Extract the (X, Y) coordinate from the center of the cell holding the provided text.  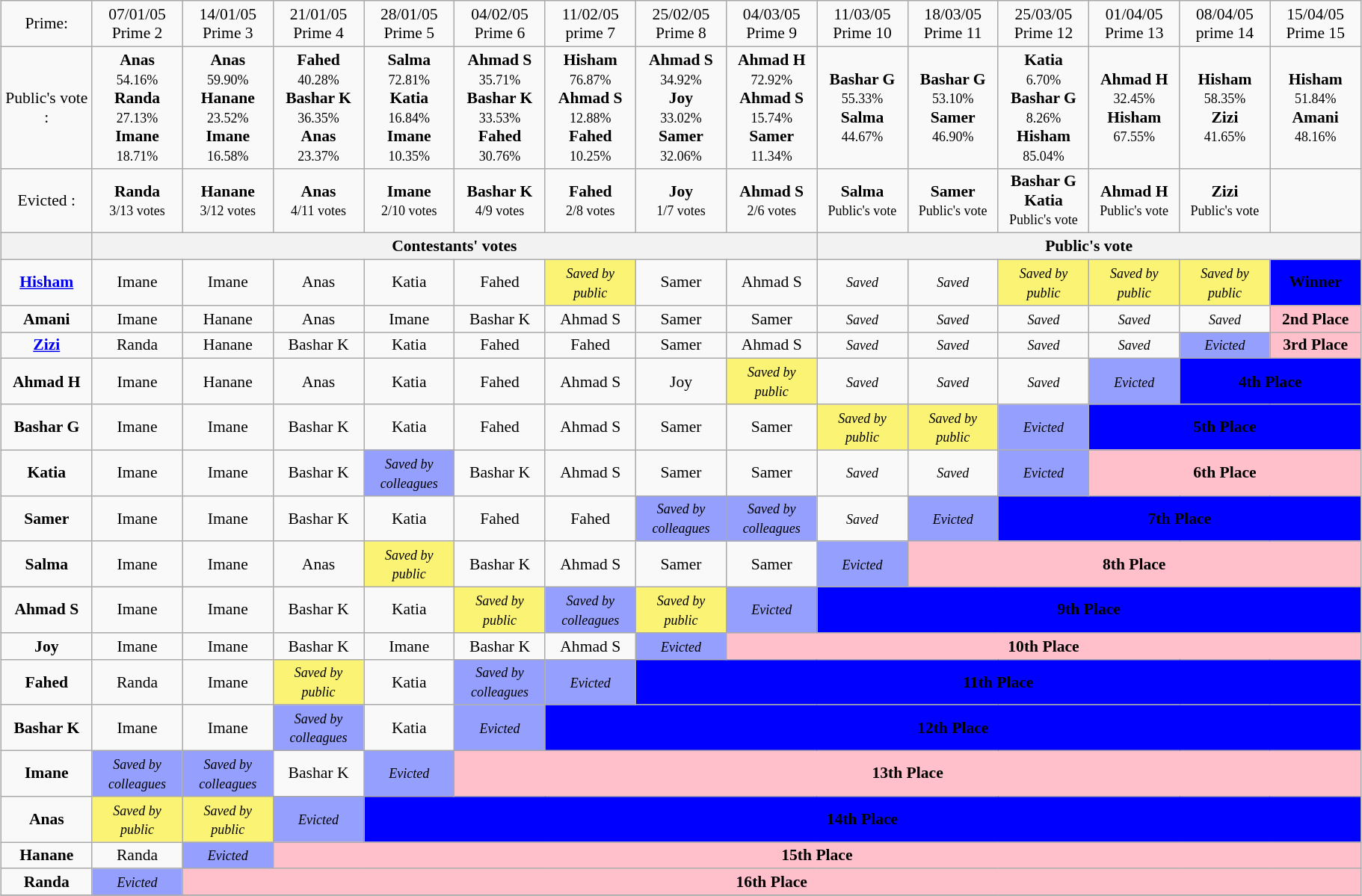
Hisham 58.35% Zizi 41.65% (1224, 108)
18/03/05 Prime 11 (952, 24)
15/04/05 Prime 15 (1316, 24)
15th Place (816, 856)
16th Place (771, 883)
3rd Place (1316, 345)
Salma 72.81% Katia 16.84% Imane 10.35% (410, 108)
14/01/05 Prime 3 (227, 24)
Prime: (46, 24)
Imane2/10 votes (410, 200)
Salma (46, 565)
08/04/05 prime 14 (1224, 24)
04/02/05 Prime 6 (499, 24)
Joy1/7 votes (680, 200)
7th Place (1180, 519)
Zizi (46, 345)
Ahmad S2/6 votes (771, 200)
Ahmad H 32.45% Hisham 67.55% (1135, 108)
9th Place (1088, 610)
Contestants' votes (454, 247)
11th Place (998, 682)
13th Place (908, 774)
25/02/05 Prime 8 (680, 24)
Bashar GKatiaPublic's vote (1044, 200)
11/02/05 prime 7 (591, 24)
25/03/05 Prime 12 (1044, 24)
SamerPublic's vote (952, 200)
Amani (46, 319)
Bashar G (46, 427)
4th Place (1271, 381)
5th Place (1225, 427)
28/01/05 Prime 5 (410, 24)
Anas4/11 votes (318, 200)
Evicted : (46, 200)
Fahed2/8 votes (591, 200)
Hisham 51.84% Amani 48.16% (1316, 108)
Katia 6.70% Bashar G 8.26% Hisham 85.04% (1044, 108)
Ahmad S 35.71% Bashar K 33.53% Fahed 30.76% (499, 108)
07/01/05 Prime 2 (138, 24)
10th Place (1044, 646)
2nd Place (1316, 319)
Hisham (46, 282)
Hanane3/12 votes (227, 200)
Public's vote (1088, 247)
12th Place (952, 728)
Bashar G 55.33% Salma 44.67% (863, 108)
Bashar K4/9 votes (499, 200)
Anas 59.90% Hanane 23.52% Imane 16.58% (227, 108)
ZiziPublic's vote (1224, 200)
Randa3/13 votes (138, 200)
21/01/05 Prime 4 (318, 24)
11/03/05 Prime 10 (863, 24)
Winner (1316, 282)
Anas 54.16% Randa 27.13% Imane 18.71% (138, 108)
Bashar G 53.10% Samer 46.90% (952, 108)
Ahmad H 72.92% Ahmad S 15.74% Samer 11.34% (771, 108)
Fahed 40.28% Bashar K 36.35% Anas 23.37% (318, 108)
14th Place (863, 819)
01/04/05 Prime 13 (1135, 24)
6th Place (1225, 472)
Hisham 76.87% Ahmad S 12.88% Fahed 10.25% (591, 108)
Ahmad S 34.92% Joy 33.02% Samer 32.06% (680, 108)
8th Place (1134, 565)
Ahmad HPublic's vote (1135, 200)
Ahmad H (46, 381)
Public's vote : (46, 108)
SalmaPublic's vote (863, 200)
04/03/05 Prime 9 (771, 24)
